Provide the (X, Y) coordinate of the cell's center where the given text is located.  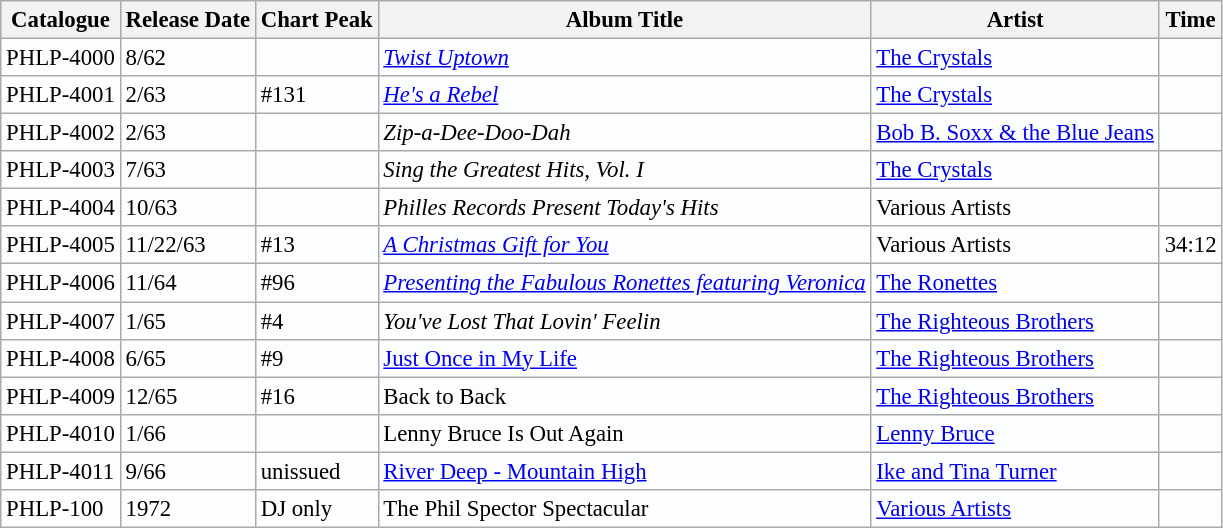
Time (1190, 20)
A Christmas Gift for You (624, 245)
Sing the Greatest Hits, Vol. I (624, 170)
PHLP-4010 (60, 433)
PHLP-4006 (60, 283)
1972 (188, 509)
9/66 (188, 471)
Release Date (188, 20)
The Ronettes (1015, 283)
PHLP-4000 (60, 58)
Lenny Bruce Is Out Again (624, 433)
PHLP-4007 (60, 321)
PHLP-100 (60, 509)
PHLP-4002 (60, 133)
Zip-a-Dee-Doo-Dah (624, 133)
PHLP-4008 (60, 358)
Lenny Bruce (1015, 433)
You've Lost That Lovin' Feelin (624, 321)
Artist (1015, 20)
11/22/63 (188, 245)
#13 (316, 245)
Ike and Tina Turner (1015, 471)
#96 (316, 283)
#9 (316, 358)
PHLP-4009 (60, 396)
Album Title (624, 20)
Bob B. Soxx & the Blue Jeans (1015, 133)
1/66 (188, 433)
7/63 (188, 170)
PHLP-4004 (60, 208)
1/65 (188, 321)
8/62 (188, 58)
DJ only (316, 509)
#16 (316, 396)
PHLP-4003 (60, 170)
The Phil Spector Spectacular (624, 509)
Just Once in My Life (624, 358)
Chart Peak (316, 20)
He's a Rebel (624, 95)
6/65 (188, 358)
River Deep - Mountain High (624, 471)
11/64 (188, 283)
PHLP-4001 (60, 95)
Presenting the Fabulous Ronettes featuring Veronica (624, 283)
34:12 (1190, 245)
Philles Records Present Today's Hits (624, 208)
12/65 (188, 396)
#131 (316, 95)
Back to Back (624, 396)
#4 (316, 321)
PHLP-4005 (60, 245)
Twist Uptown (624, 58)
10/63 (188, 208)
Catalogue (60, 20)
PHLP-4011 (60, 471)
unissued (316, 471)
